Output the [X, Y] coordinate of the center of the cell containing the given text.  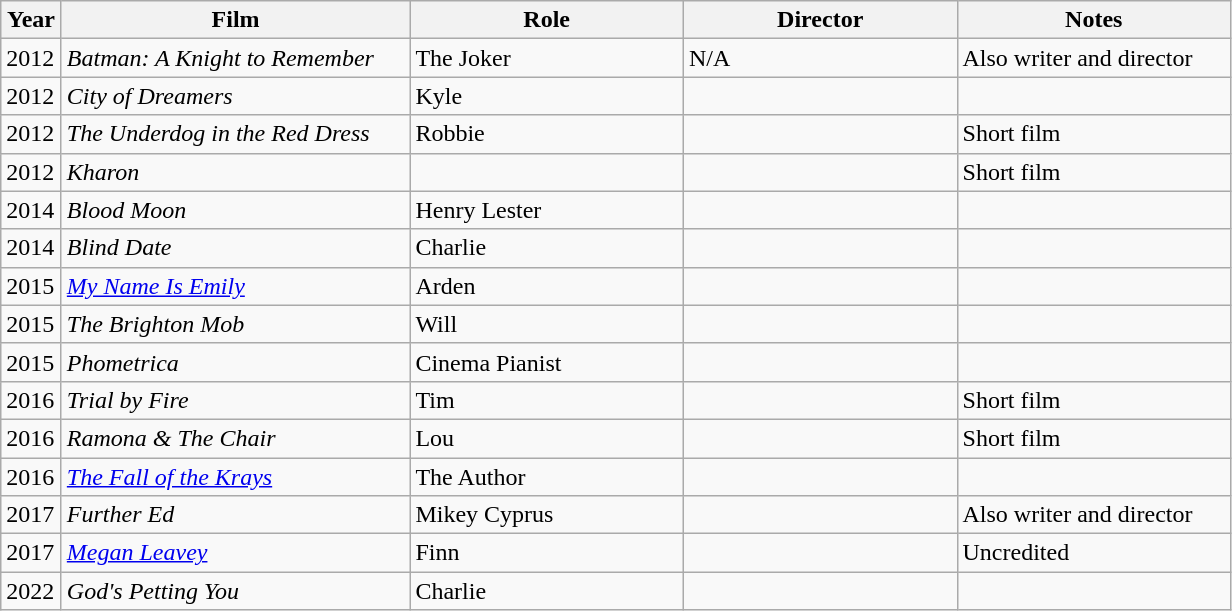
Kharon [236, 172]
Film [236, 20]
The Fall of the Krays [236, 477]
Uncredited [1094, 553]
Trial by Fire [236, 400]
Director [820, 20]
Phometrica [236, 362]
Further Ed [236, 515]
Kyle [547, 96]
Batman: A Knight to Remember [236, 58]
Henry Lester [547, 210]
Ramona & The Chair [236, 438]
Megan Leavey [236, 553]
Notes [1094, 20]
Robbie [547, 134]
City of Dreamers [236, 96]
Blind Date [236, 248]
The Joker [547, 58]
Cinema Pianist [547, 362]
The Author [547, 477]
Mikey Cyprus [547, 515]
2022 [32, 591]
Finn [547, 553]
God's Petting You [236, 591]
Role [547, 20]
Blood Moon [236, 210]
The Brighton Mob [236, 324]
Lou [547, 438]
N/A [820, 58]
My Name Is Emily [236, 286]
Will [547, 324]
Arden [547, 286]
Year [32, 20]
Tim [547, 400]
The Underdog in the Red Dress [236, 134]
